Locate the cell with the specified text and output its (x, y) center coordinate. 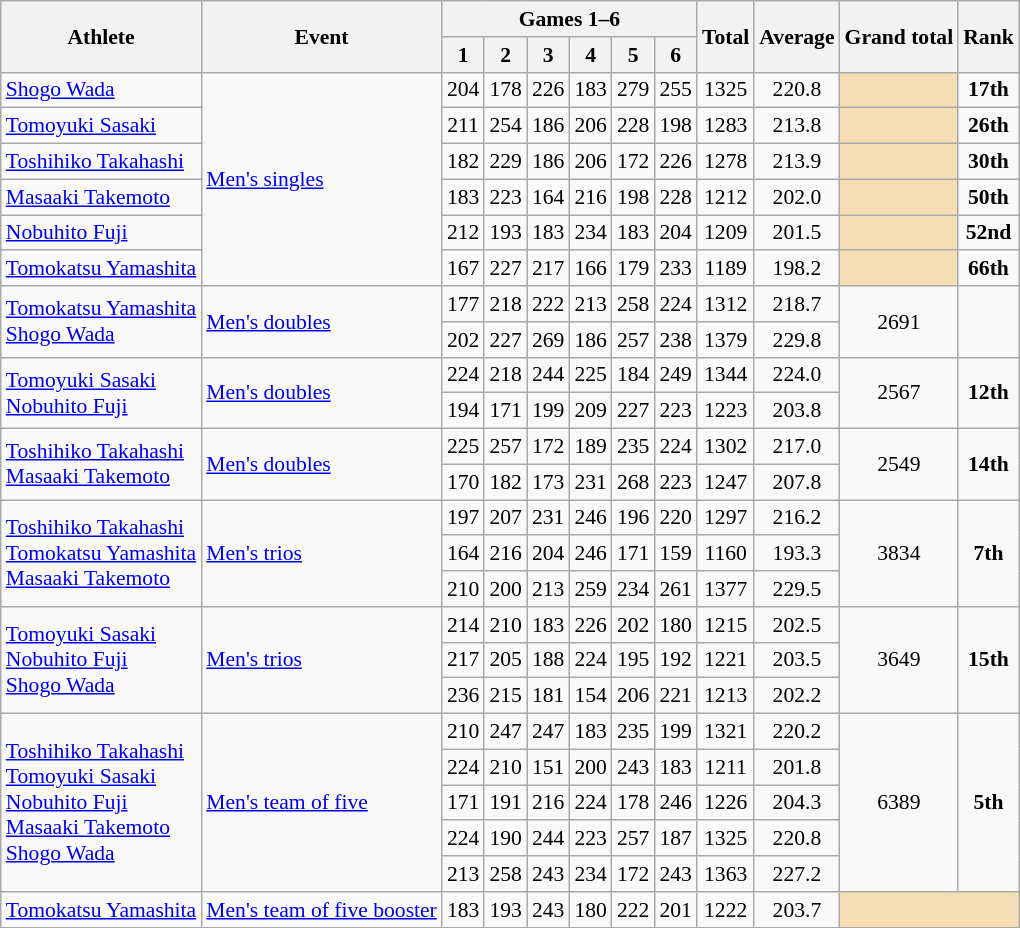
5th (988, 803)
1 (464, 55)
50th (988, 197)
66th (988, 269)
193.3 (796, 554)
191 (506, 803)
227.2 (796, 874)
207.8 (796, 482)
Nobuhito Fuji (102, 233)
2567 (900, 392)
229.8 (796, 340)
Total (726, 36)
229.5 (796, 589)
201.5 (796, 233)
1215 (726, 625)
3 (548, 55)
2 (506, 55)
Toshihiko TakahashiTomokatsu YamashitaMasaaki Takemoto (102, 554)
217.0 (796, 447)
166 (590, 269)
220 (676, 518)
189 (590, 447)
194 (464, 411)
Tomoyuki SasakiNobuhito Fuji (102, 392)
1321 (726, 732)
259 (590, 589)
Shogo Wada (102, 90)
52nd (988, 233)
188 (548, 660)
221 (676, 696)
224.0 (796, 375)
204.3 (796, 803)
1312 (726, 304)
211 (464, 126)
6389 (900, 803)
202.0 (796, 197)
Toshihiko TakahashiMasaaki Takemoto (102, 464)
203.7 (796, 910)
1213 (726, 696)
14th (988, 464)
154 (590, 696)
254 (506, 126)
159 (676, 554)
269 (548, 340)
203.8 (796, 411)
Average (796, 36)
201 (676, 910)
173 (548, 482)
2691 (900, 322)
249 (676, 375)
1297 (726, 518)
3649 (900, 660)
1283 (726, 126)
170 (464, 482)
1379 (726, 340)
196 (634, 518)
3834 (900, 554)
1278 (726, 162)
220.2 (796, 732)
201.8 (796, 767)
279 (634, 90)
2549 (900, 464)
205 (506, 660)
203.5 (796, 660)
151 (548, 767)
177 (464, 304)
1211 (726, 767)
197 (464, 518)
Tomokatsu YamashitaShogo Wada (102, 322)
Masaaki Takemoto (102, 197)
202.5 (796, 625)
202.2 (796, 696)
181 (548, 696)
213.9 (796, 162)
190 (506, 839)
1189 (726, 269)
1377 (726, 589)
233 (676, 269)
238 (676, 340)
1209 (726, 233)
213.8 (796, 126)
167 (464, 269)
1226 (726, 803)
216.2 (796, 518)
Games 1–6 (570, 19)
255 (676, 90)
Men's team of five booster (322, 910)
7th (988, 554)
261 (676, 589)
212 (464, 233)
229 (506, 162)
12th (988, 392)
Men's singles (322, 179)
1344 (726, 375)
1302 (726, 447)
1247 (726, 482)
184 (634, 375)
Event (322, 36)
Tomoyuki Sasaki (102, 126)
214 (464, 625)
236 (464, 696)
15th (988, 660)
209 (590, 411)
179 (634, 269)
207 (506, 518)
4 (590, 55)
30th (988, 162)
1221 (726, 660)
17th (988, 90)
1223 (726, 411)
6 (676, 55)
Tomoyuki SasakiNobuhito FujiShogo Wada (102, 660)
1160 (726, 554)
1363 (726, 874)
218.7 (796, 304)
215 (506, 696)
1212 (726, 197)
195 (634, 660)
5 (634, 55)
Men's team of five (322, 803)
198.2 (796, 269)
268 (634, 482)
Grand total (900, 36)
Athlete (102, 36)
26th (988, 126)
Rank (988, 36)
192 (676, 660)
Toshihiko TakahashiTomoyuki SasakiNobuhito FujiMasaaki TakemotoShogo Wada (102, 803)
Toshihiko Takahashi (102, 162)
1222 (726, 910)
187 (676, 839)
